Output the [x, y] coordinate of the center of the cell containing the given text.  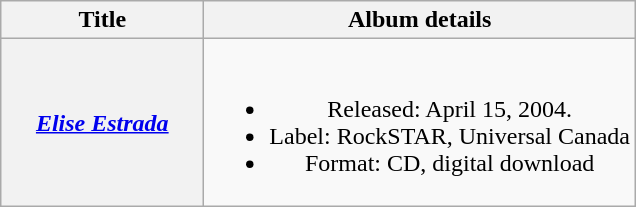
Album details [420, 20]
Released: April 15, 2004.Label: RockSTAR, Universal CanadaFormat: CD, digital download [420, 122]
Title [102, 20]
Elise Estrada [102, 122]
